Identify which cell holds the provided text, then report its (x, y) central coordinate. 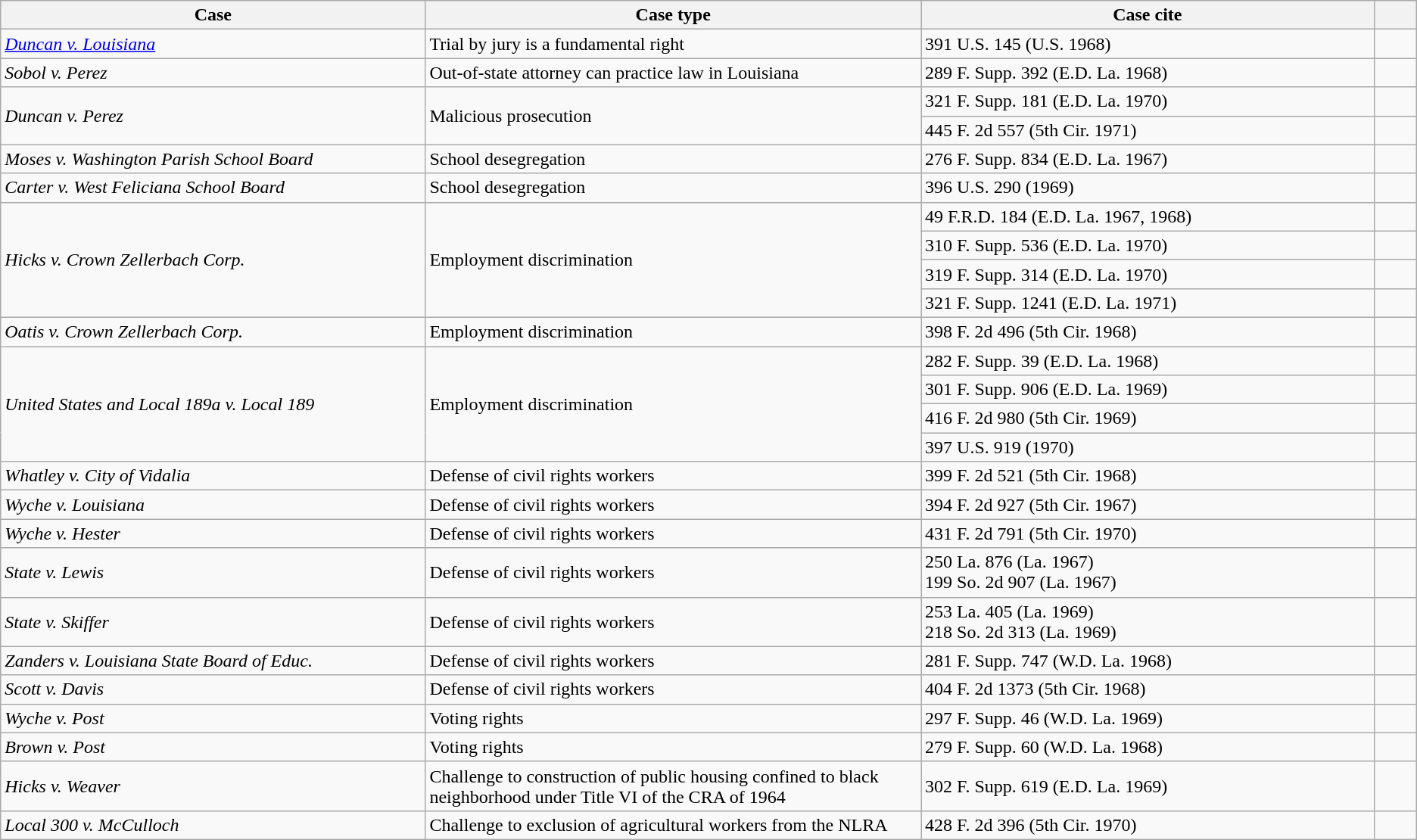
321 F. Supp. 1241 (E.D. La. 1971) (1148, 303)
Wyche v. Louisiana (213, 505)
Zanders v. Louisiana State Board of Educ. (213, 661)
Malicious prosecution (674, 116)
301 F. Supp. 906 (E.D. La. 1969) (1148, 390)
253 La. 405 (La. 1969)218 So. 2d 313 (La. 1969) (1148, 622)
Challenge to construction of public housing confined to black neighborhood under Title VI of the CRA of 1964 (674, 786)
United States and Local 189a v. Local 189 (213, 404)
250 La. 876 (La. 1967)199 So. 2d 907 (La. 1967) (1148, 572)
282 F. Supp. 39 (E.D. La. 1968) (1148, 361)
276 F. Supp. 834 (E.D. La. 1967) (1148, 159)
404 F. 2d 1373 (5th Cir. 1968) (1148, 689)
State v. Lewis (213, 572)
Challenge to exclusion of agricultural workers from the NLRA (674, 825)
391 U.S. 145 (U.S. 1968) (1148, 44)
Case (213, 15)
431 F. 2d 791 (5th Cir. 1970) (1148, 534)
Hicks v. Crown Zellerbach Corp. (213, 260)
310 F. Supp. 536 (E.D. La. 1970) (1148, 245)
Duncan v. Louisiana (213, 44)
394 F. 2d 927 (5th Cir. 1967) (1148, 505)
396 U.S. 290 (1969) (1148, 188)
289 F. Supp. 392 (E.D. La. 1968) (1148, 73)
297 F. Supp. 46 (W.D. La. 1969) (1148, 718)
319 F. Supp. 314 (E.D. La. 1970) (1148, 274)
445 F. 2d 557 (5th Cir. 1971) (1148, 130)
Case cite (1148, 15)
Trial by jury is a fundamental right (674, 44)
Moses v. Washington Parish School Board (213, 159)
Local 300 v. McCulloch (213, 825)
281 F. Supp. 747 (W.D. La. 1968) (1148, 661)
State v. Skiffer (213, 622)
416 F. 2d 980 (5th Cir. 1969) (1148, 418)
279 F. Supp. 60 (W.D. La. 1968) (1148, 747)
Hicks v. Weaver (213, 786)
321 F. Supp. 181 (E.D. La. 1970) (1148, 101)
397 U.S. 919 (1970) (1148, 447)
Oatis v. Crown Zellerbach Corp. (213, 331)
Wyche v. Post (213, 718)
49 F.R.D. 184 (E.D. La. 1967, 1968) (1148, 216)
Carter v. West Feliciana School Board (213, 188)
Scott v. Davis (213, 689)
428 F. 2d 396 (5th Cir. 1970) (1148, 825)
Brown v. Post (213, 747)
302 F. Supp. 619 (E.D. La. 1969) (1148, 786)
Whatley v. City of Vidalia (213, 476)
Wyche v. Hester (213, 534)
399 F. 2d 521 (5th Cir. 1968) (1148, 476)
Out-of-state attorney can practice law in Louisiana (674, 73)
Case type (674, 15)
398 F. 2d 496 (5th Cir. 1968) (1148, 331)
Sobol v. Perez (213, 73)
Duncan v. Perez (213, 116)
